Scan for the cell matching the given text and deliver its (x, y) coordinate at center. 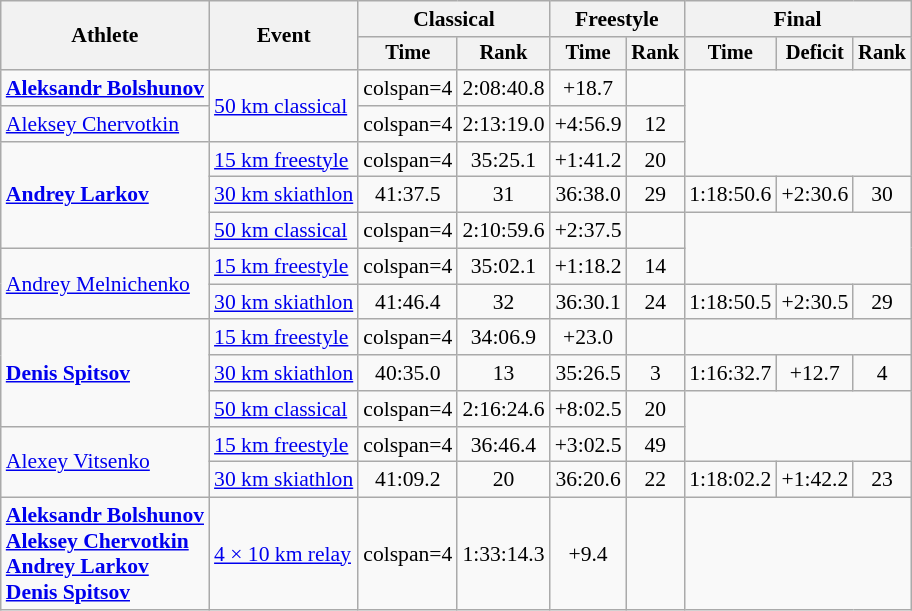
Denis Spitsov (105, 374)
1:18:50.5 (730, 302)
36:30.1 (588, 302)
31 (503, 195)
+4:56.9 (588, 124)
+2:30.6 (814, 195)
13 (503, 373)
34:06.9 (503, 338)
+18.7 (588, 88)
35:02.1 (503, 267)
+12.7 (814, 373)
+1:41.2 (588, 160)
+3:02.5 (588, 445)
36:20.6 (588, 480)
4 × 10 km relay (284, 554)
3 (656, 373)
41:09.2 (408, 480)
+23.0 (588, 338)
24 (656, 302)
35:25.1 (503, 160)
14 (656, 267)
Event (284, 36)
32 (503, 302)
Final (798, 19)
Aleksey Chervotkin (105, 124)
Freestyle (617, 19)
30 (882, 195)
+9.4 (588, 554)
+8:02.5 (588, 409)
4 (882, 373)
+2:37.5 (588, 231)
2:08:40.8 (503, 88)
22 (656, 480)
1:33:14.3 (503, 554)
23 (882, 480)
36:38.0 (588, 195)
+2:30.5 (814, 302)
Aleksandr Bolshunov (105, 88)
Deficit (814, 54)
1:18:50.6 (730, 195)
36:46.4 (503, 445)
41:46.4 (408, 302)
12 (656, 124)
49 (656, 445)
+1:42.2 (814, 480)
1:16:32.7 (730, 373)
2:16:24.6 (503, 409)
40:35.0 (408, 373)
41:37.5 (408, 195)
Athlete (105, 36)
+1:18.2 (588, 267)
1:18:02.2 (730, 480)
Andrey Melnichenko (105, 284)
Alexey Vitsenko (105, 462)
Aleksandr BolshunovAleksey ChervotkinAndrey LarkovDenis Spitsov (105, 554)
2:10:59.6 (503, 231)
35:26.5 (588, 373)
2:13:19.0 (503, 124)
Andrey Larkov (105, 196)
Classical (454, 19)
